Capture the cell that displays the provided text and extract its [x, y] central coordinate. 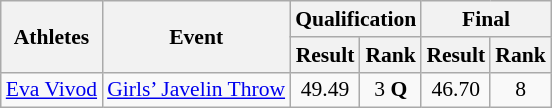
3 Q [390, 90]
8 [520, 90]
49.49 [325, 90]
Athletes [52, 36]
Eva Vivod [52, 90]
Event [196, 36]
Qualification [356, 19]
Final [486, 19]
Girls’ Javelin Throw [196, 90]
46.70 [456, 90]
